Return (X, Y) of the center of cell containing provided text 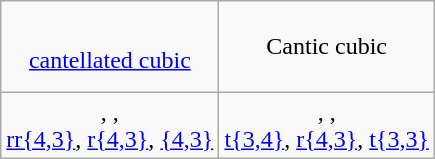
cantellated cubic (110, 47)
, , t{3,4}, r{4,3}, t{3,3} (327, 126)
Cantic cubic (327, 47)
, , rr{4,3}, r{4,3}, {4,3} (110, 126)
